Capture the cell that displays the provided text and extract its (x, y) central coordinate. 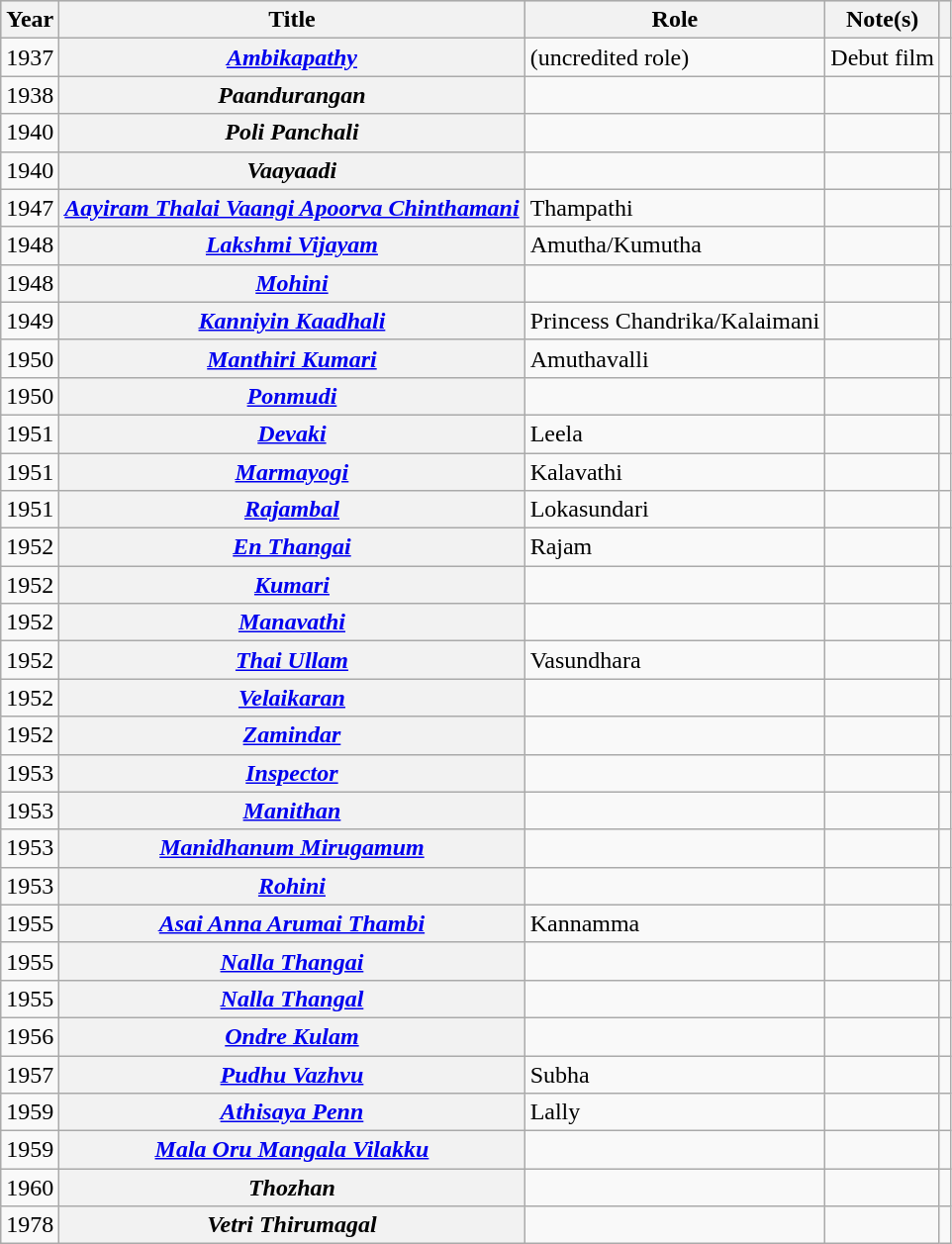
Vaayaadi (292, 170)
Kanniyin Kaadhali (292, 321)
(uncredited role) (675, 57)
Debut film (883, 57)
Ponmudi (292, 396)
Year (30, 20)
1957 (30, 1074)
Pudhu Vazhvu (292, 1074)
1978 (30, 1225)
Devaki (292, 433)
Poli Panchali (292, 133)
1956 (30, 1036)
Role (675, 20)
1947 (30, 208)
Zamindar (292, 735)
Paandurangan (292, 95)
Thozhan (292, 1188)
Mohini (292, 283)
Title (292, 20)
Athisaya Penn (292, 1112)
Velaikaran (292, 698)
Leela (675, 433)
Kalavathi (675, 472)
Nalla Thangai (292, 961)
Thampathi (675, 208)
Vasundhara (675, 660)
Lakshmi Vijayam (292, 245)
1960 (30, 1188)
Marmayogi (292, 472)
Lokasundari (675, 510)
Aayiram Thalai Vaangi Apoorva Chinthamani (292, 208)
Kannamma (675, 923)
Thai Ullam (292, 660)
Rajam (675, 547)
1938 (30, 95)
Ondre Kulam (292, 1036)
Kumari (292, 585)
Manavathi (292, 622)
Note(s) (883, 20)
Amuthavalli (675, 358)
En Thangai (292, 547)
Rajambal (292, 510)
Amutha/Kumutha (675, 245)
Manthiri Kumari (292, 358)
Princess Chandrika/Kalaimani (675, 321)
Manidhanum Mirugamum (292, 848)
Mala Oru Mangala Vilakku (292, 1150)
Ambikapathy (292, 57)
Vetri Thirumagal (292, 1225)
1949 (30, 321)
1937 (30, 57)
Nalla Thangal (292, 999)
Subha (675, 1074)
Inspector (292, 773)
Lally (675, 1112)
Manithan (292, 811)
Asai Anna Arumai Thambi (292, 923)
Rohini (292, 886)
